Find where the given text appears and provide that cell's center as (X, Y) coordinate. 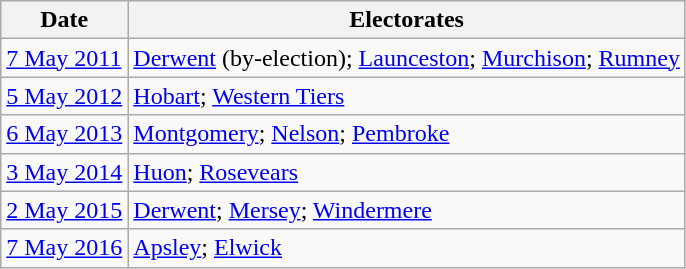
5 May 2012 (64, 96)
Hobart; Western Tiers (407, 96)
Derwent (by-election); Launceston; Murchison; Rumney (407, 58)
7 May 2016 (64, 248)
3 May 2014 (64, 172)
Huon; Rosevears (407, 172)
Electorates (407, 20)
7 May 2011 (64, 58)
Montgomery; Nelson; Pembroke (407, 134)
Apsley; Elwick (407, 248)
Derwent; Mersey; Windermere (407, 210)
2 May 2015 (64, 210)
Date (64, 20)
6 May 2013 (64, 134)
